Detect which cell encompasses the target text, then output its [x, y] center coordinate. 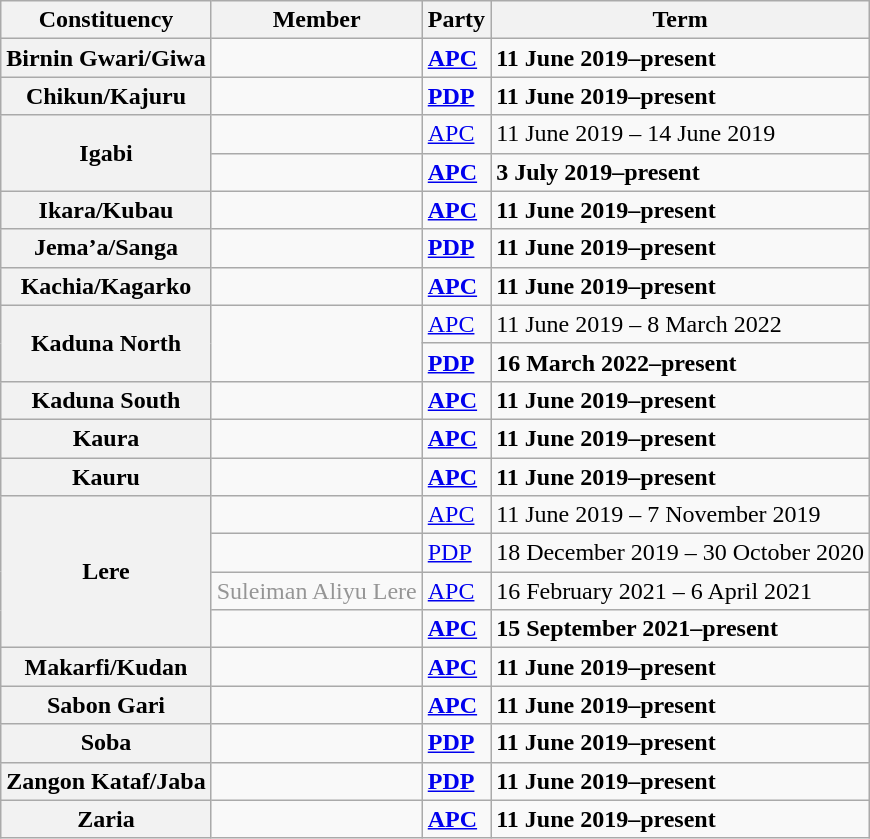
Ikara/Kubau [106, 210]
Lere [106, 572]
Kaduna North [106, 343]
11 June 2019 – 7 November 2019 [680, 515]
Sabon Gari [106, 705]
Kaura [106, 438]
Kauru [106, 477]
11 June 2019 – 8 March 2022 [680, 324]
Jema’a/Sanga [106, 248]
Chikun/Kajuru [106, 96]
15 September 2021–present [680, 629]
11 June 2019 – 14 June 2019 [680, 134]
Makarfi/Kudan [106, 667]
Party [456, 20]
16 February 2021 – 6 April 2021 [680, 591]
Kachia/Kagarko [106, 286]
Soba [106, 743]
Term [680, 20]
Igabi [106, 153]
3 July 2019–present [680, 172]
Suleiman Aliyu Lere [316, 591]
Zangon Kataf/Jaba [106, 781]
16 March 2022–present [680, 362]
Zaria [106, 819]
Constituency [106, 20]
Member [316, 20]
Kaduna South [106, 400]
Birnin Gwari/Giwa [106, 58]
18 December 2019 – 30 October 2020 [680, 553]
